Extract the [x, y] coordinate from the center of the cell holding the provided text.  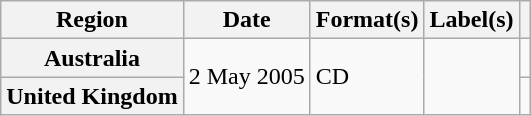
CD [367, 77]
2 May 2005 [246, 77]
Region [92, 20]
Australia [92, 58]
Format(s) [367, 20]
Label(s) [472, 20]
United Kingdom [92, 96]
Date [246, 20]
